For the text-containing cell, return its midpoint in [x, y] coordinate format. 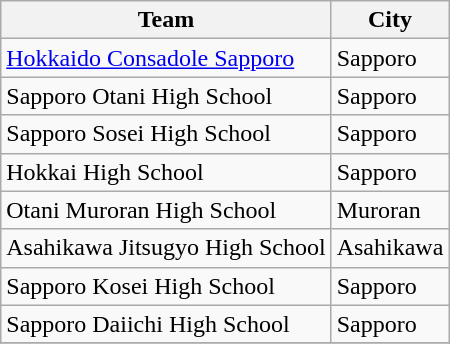
Asahikawa Jitsugyo High School [166, 248]
Muroran [390, 210]
City [390, 20]
Otani Muroran High School [166, 210]
Sapporo Otani High School [166, 96]
Sapporo Sosei High School [166, 134]
Sapporo Kosei High School [166, 286]
Asahikawa [390, 248]
Sapporo Daiichi High School [166, 324]
Team [166, 20]
Hokkai High School [166, 172]
Hokkaido Consadole Sapporo [166, 58]
